Pinpoint the cell where the given text exists, returning its (x, y) midpoint coordinate. 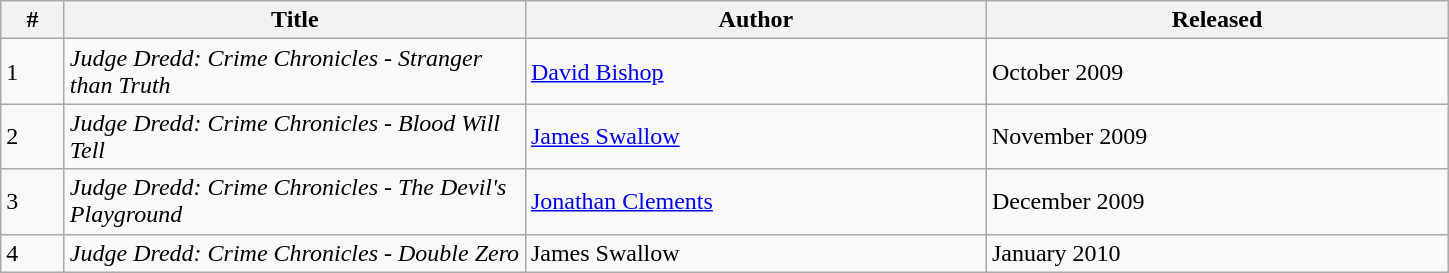
Jonathan Clements (756, 202)
Judge Dredd: Crime Chronicles - Stranger than Truth (294, 72)
# (33, 20)
Author (756, 20)
David Bishop (756, 72)
December 2009 (1216, 202)
1 (33, 72)
October 2009 (1216, 72)
2 (33, 136)
Title (294, 20)
Judge Dredd: Crime Chronicles - The Devil's Playground (294, 202)
Released (1216, 20)
Judge Dredd: Crime Chronicles - Blood Will Tell (294, 136)
4 (33, 253)
January 2010 (1216, 253)
November 2009 (1216, 136)
3 (33, 202)
Judge Dredd: Crime Chronicles - Double Zero (294, 253)
